Detect which cell encompasses the target text, then output its (x, y) center coordinate. 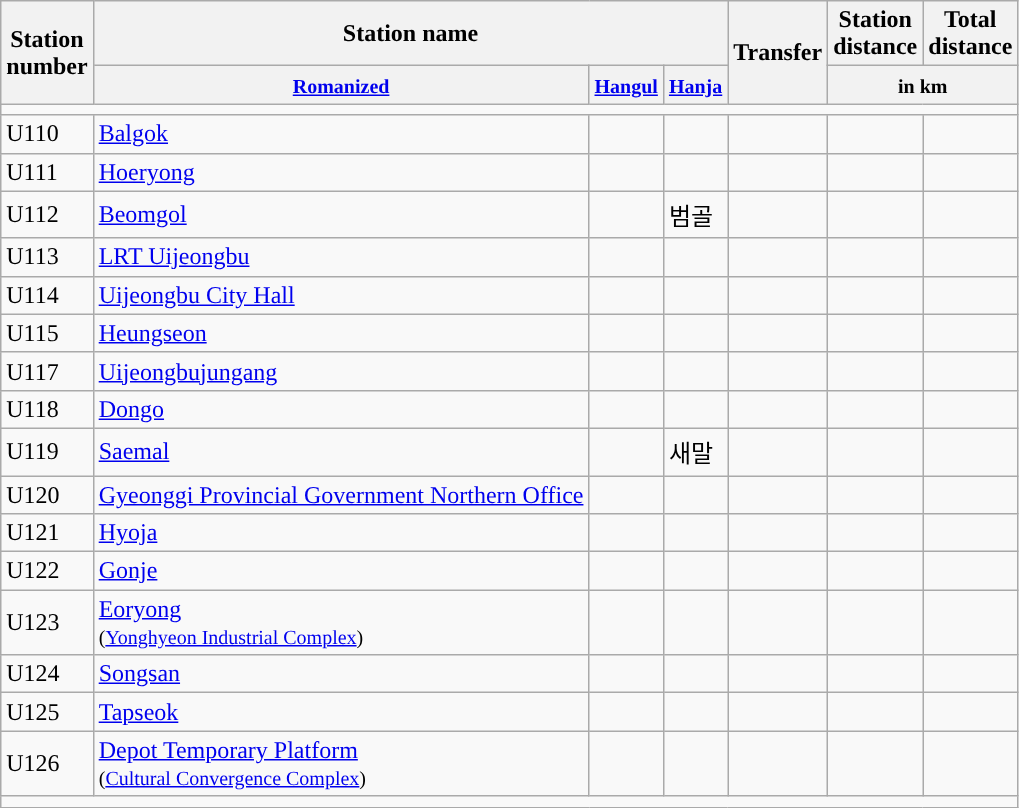
새말 (695, 452)
Hyoja (341, 533)
Stationnumber (47, 52)
범골 (695, 214)
LRT Uijeongbu (341, 257)
Hoeryong (341, 172)
Balgok (341, 134)
Tapseok (341, 712)
Beomgol (341, 214)
Stationdistance (876, 34)
U117 (47, 371)
U112 (47, 214)
U123 (47, 622)
Hangul (626, 85)
Totaldistance (970, 34)
U113 (47, 257)
U118 (47, 409)
in km (923, 85)
U119 (47, 452)
U124 (47, 674)
U120 (47, 495)
U110 (47, 134)
Transfer (778, 52)
U121 (47, 533)
Uijeongbu City Hall (341, 295)
U114 (47, 295)
U115 (47, 333)
Uijeongbujungang (341, 371)
Saemal (341, 452)
Station name (410, 34)
Gonje (341, 571)
Dongo (341, 409)
Songsan (341, 674)
Gyeonggi Provincial Government Northern Office (341, 495)
U126 (47, 764)
Depot Temporary Platform (Cultural Convergence Complex) (341, 764)
Romanized (341, 85)
U125 (47, 712)
U111 (47, 172)
Heungseon (341, 333)
Eoryong (Yonghyeon Industrial Complex) (341, 622)
Hanja (695, 85)
U122 (47, 571)
